Determine the (x, y) coordinate at the center of the cell enclosing the given text.  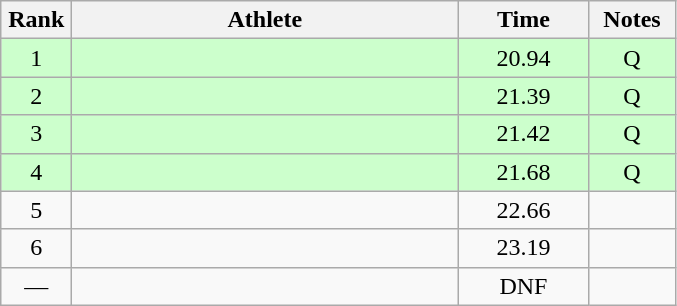
— (36, 286)
Rank (36, 20)
21.68 (524, 172)
Athlete (265, 20)
Time (524, 20)
21.42 (524, 134)
Notes (632, 20)
5 (36, 210)
1 (36, 58)
4 (36, 172)
20.94 (524, 58)
2 (36, 96)
DNF (524, 286)
21.39 (524, 96)
3 (36, 134)
6 (36, 248)
23.19 (524, 248)
22.66 (524, 210)
